Extract the (X, Y) coordinate from the center of the cell holding the provided text.  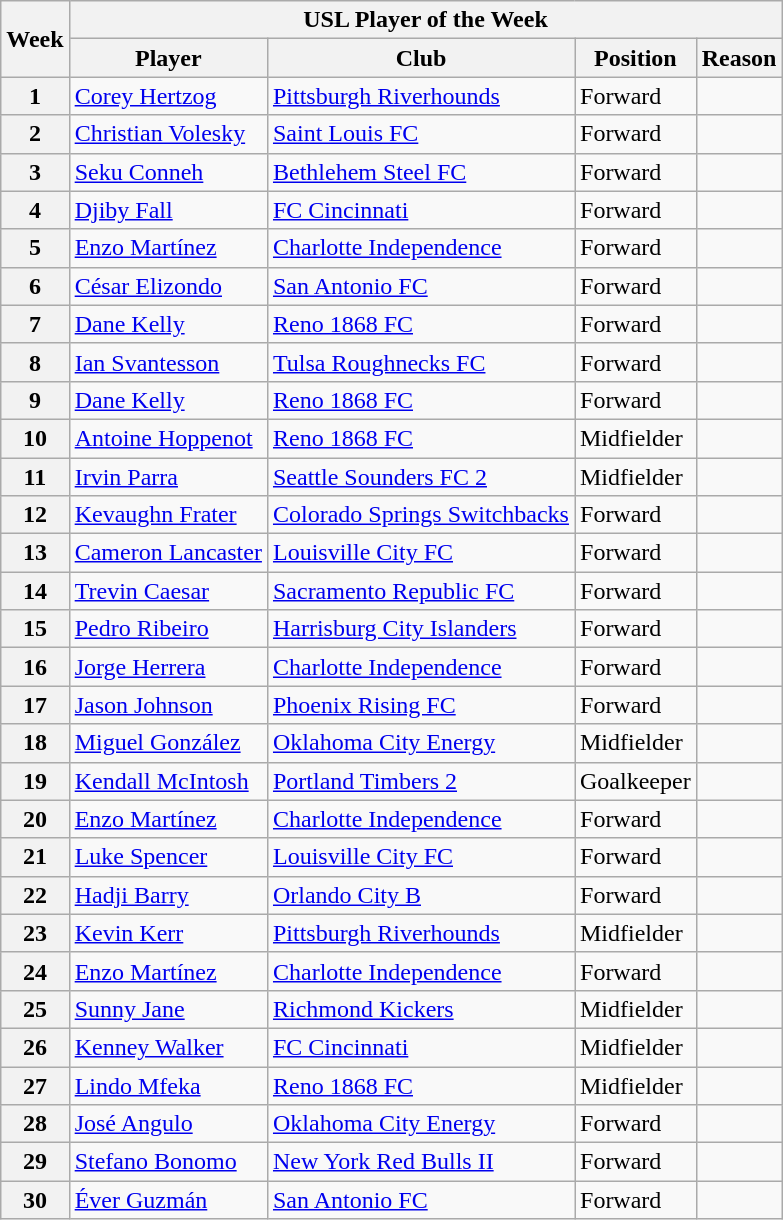
Tulsa Roughnecks FC (420, 362)
Seku Conneh (168, 172)
Bethlehem Steel FC (420, 172)
13 (35, 553)
26 (35, 1047)
Sunny Jane (168, 1009)
Kendall McIntosh (168, 781)
Christian Volesky (168, 134)
Hadji Barry (168, 895)
Éver Guzmán (168, 1200)
Richmond Kickers (420, 1009)
Seattle Sounders FC 2 (420, 477)
16 (35, 667)
Saint Louis FC (420, 134)
Player (168, 58)
5 (35, 248)
Djiby Fall (168, 210)
14 (35, 591)
Lindo Mfeka (168, 1085)
28 (35, 1124)
Orlando City B (420, 895)
21 (35, 857)
9 (35, 400)
Colorado Springs Switchbacks (420, 515)
Portland Timbers 2 (420, 781)
18 (35, 743)
Antoine Hoppenot (168, 438)
6 (35, 286)
Reason (739, 58)
Phoenix Rising FC (420, 705)
2 (35, 134)
25 (35, 1009)
19 (35, 781)
Ian Svantesson (168, 362)
24 (35, 971)
10 (35, 438)
Goalkeeper (635, 781)
30 (35, 1200)
27 (35, 1085)
15 (35, 629)
Luke Spencer (168, 857)
12 (35, 515)
17 (35, 705)
Pedro Ribeiro (168, 629)
20 (35, 819)
29 (35, 1162)
8 (35, 362)
Harrisburg City Islanders (420, 629)
Club (420, 58)
7 (35, 324)
22 (35, 895)
3 (35, 172)
Stefano Bonomo (168, 1162)
Week (35, 39)
Irvin Parra (168, 477)
Trevin Caesar (168, 591)
11 (35, 477)
USL Player of the Week (426, 20)
Kenney Walker (168, 1047)
Kevin Kerr (168, 933)
Position (635, 58)
Miguel González (168, 743)
César Elizondo (168, 286)
New York Red Bulls II (420, 1162)
Jason Johnson (168, 705)
1 (35, 96)
Jorge Herrera (168, 667)
Kevaughn Frater (168, 515)
4 (35, 210)
23 (35, 933)
Cameron Lancaster (168, 553)
Corey Hertzog (168, 96)
José Angulo (168, 1124)
Sacramento Republic FC (420, 591)
